Pinpoint the cell where the given text exists, returning its (x, y) midpoint coordinate. 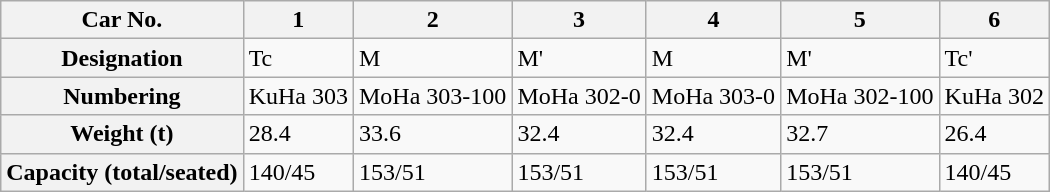
Designation (122, 58)
32.7 (860, 134)
1 (298, 20)
MoHa 302-100 (860, 96)
Tc' (994, 58)
6 (994, 20)
Numbering (122, 96)
MoHa 303-100 (432, 96)
KuHa 302 (994, 96)
26.4 (994, 134)
33.6 (432, 134)
Car No. (122, 20)
2 (432, 20)
3 (579, 20)
5 (860, 20)
KuHa 303 (298, 96)
MoHa 303-0 (713, 96)
Tc (298, 58)
Weight (t) (122, 134)
28.4 (298, 134)
4 (713, 20)
Capacity (total/seated) (122, 172)
MoHa 302-0 (579, 96)
